From the cell containing the given text, extract its center point as (x, y) coordinate. 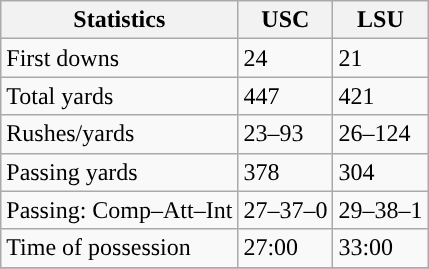
USC (286, 20)
29–38–1 (380, 210)
26–124 (380, 134)
Rushes/yards (120, 134)
24 (286, 58)
Total yards (120, 96)
378 (286, 172)
Time of possession (120, 248)
33:00 (380, 248)
First downs (120, 58)
21 (380, 58)
421 (380, 96)
27:00 (286, 248)
Statistics (120, 20)
Passing yards (120, 172)
304 (380, 172)
447 (286, 96)
LSU (380, 20)
23–93 (286, 134)
27–37–0 (286, 210)
Passing: Comp–Att–Int (120, 210)
